Extract the [X, Y] coordinate from the center of the cell holding the provided text.  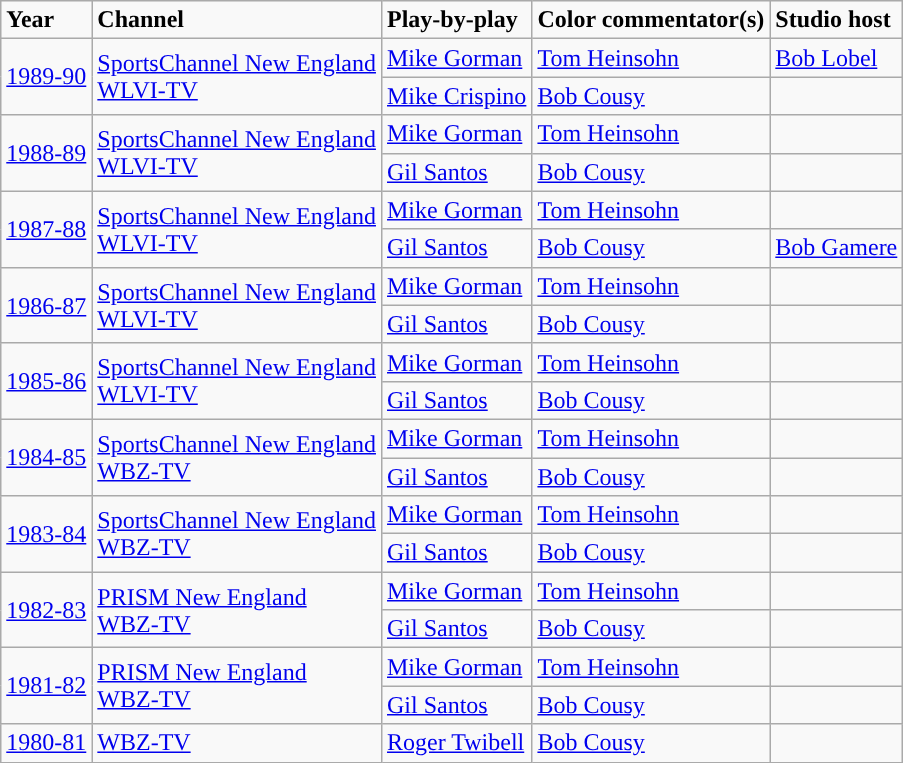
1988-89 [46, 153]
Bob Gamere [836, 248]
1980-81 [46, 743]
1981-82 [46, 686]
1983-84 [46, 534]
Channel [237, 20]
Mike Crispino [456, 96]
Studio host [836, 20]
1986-87 [46, 305]
1984-85 [46, 457]
WBZ-TV [237, 743]
Bob Lobel [836, 58]
1989-90 [46, 77]
Year [46, 20]
1985-86 [46, 381]
Color commentator(s) [651, 20]
Roger Twibell [456, 743]
1987-88 [46, 229]
1982-83 [46, 610]
Play-by-play [456, 20]
